Capture the cell that displays the provided text and extract its (X, Y) central coordinate. 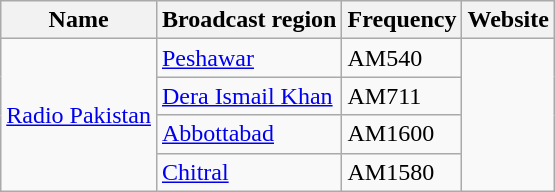
Dera Ismail Khan (249, 96)
AM1600 (402, 134)
AM711 (402, 96)
AM1580 (402, 172)
Frequency (402, 20)
Website (508, 20)
Name (79, 20)
AM540 (402, 58)
Abbottabad (249, 134)
Chitral (249, 172)
Peshawar (249, 58)
Broadcast region (249, 20)
Radio Pakistan (79, 115)
